Locate the cell with the specified text and output its [x, y] center coordinate. 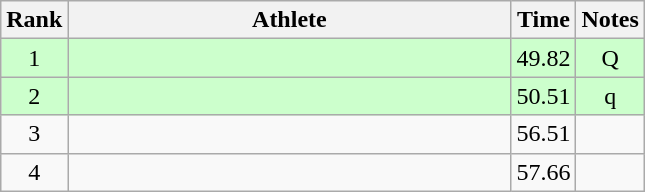
56.51 [544, 134]
50.51 [544, 96]
1 [34, 58]
q [610, 96]
Time [544, 20]
Athlete [290, 20]
Rank [34, 20]
Q [610, 58]
49.82 [544, 58]
2 [34, 96]
Notes [610, 20]
3 [34, 134]
4 [34, 172]
57.66 [544, 172]
